Determine the (X, Y) coordinate at the center of the cell enclosing the given text.  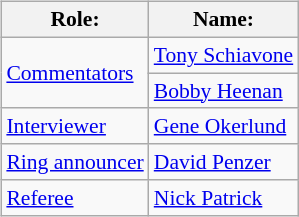
David Penzer (224, 162)
Tony Schiavone (224, 55)
Role: (74, 20)
Ring announcer (74, 162)
Commentators (74, 72)
Nick Patrick (224, 198)
Interviewer (74, 126)
Bobby Heenan (224, 91)
Referee (74, 198)
Name: (224, 20)
Gene Okerlund (224, 126)
